Detect which cell encompasses the target text, then output its (x, y) center coordinate. 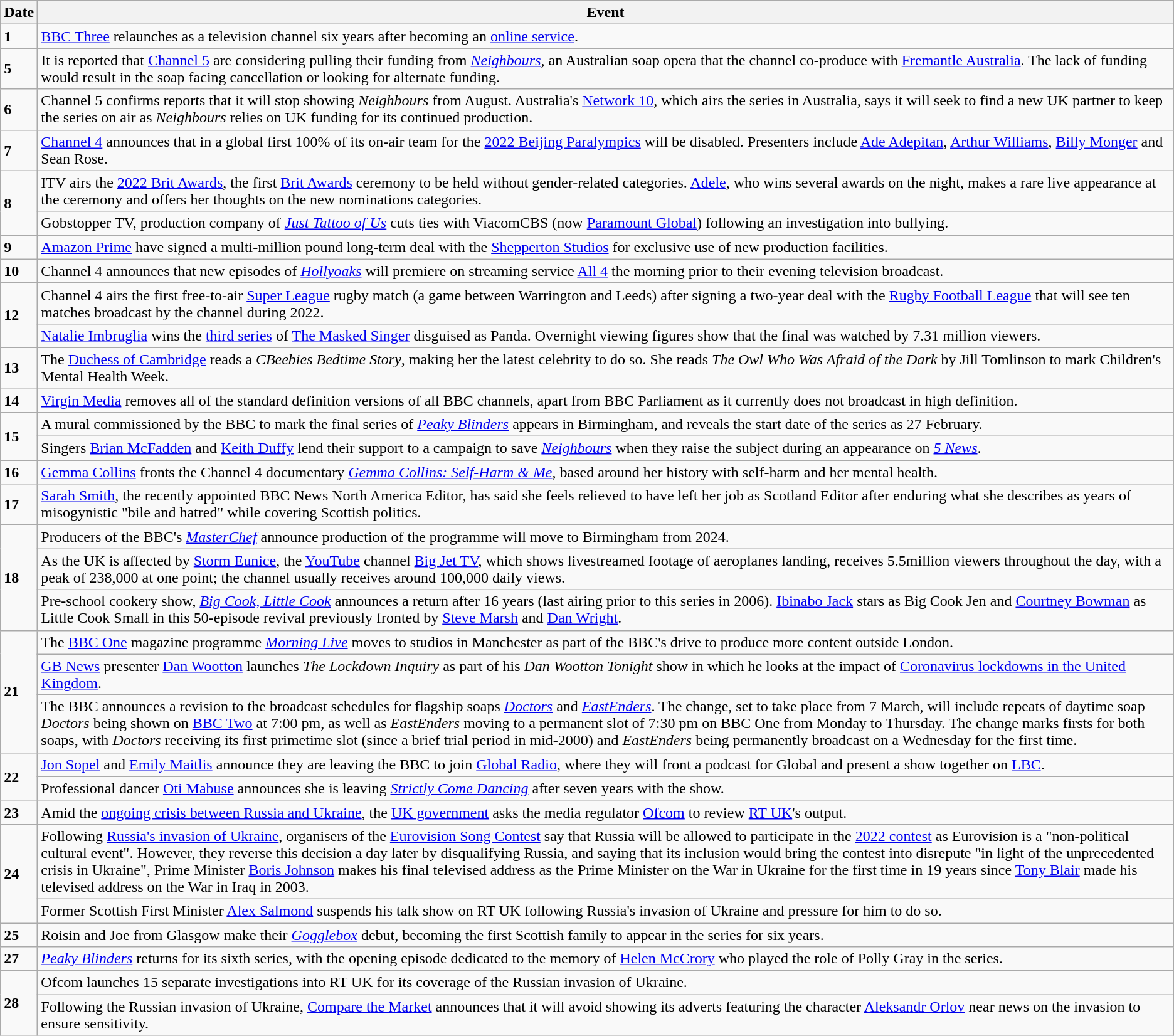
16 (19, 472)
Channel 4 announces that new episodes of Hollyoaks will premiere on streaming service All 4 the morning prior to their evening television broadcast. (606, 271)
Ofcom launches 15 separate investigations into RT UK for its coverage of the Russian invasion of Ukraine. (606, 983)
BBC Three relaunches as a television channel six years after becoming an online service. (606, 36)
27 (19, 959)
8 (19, 203)
14 (19, 401)
Event (606, 13)
Former Scottish First Minister Alex Salmond suspends his talk show on RT UK following Russia's invasion of Ukraine and pressure for him to do so. (606, 911)
Professional dancer Oti Mabuse announces she is leaving Strictly Come Dancing after seven years with the show. (606, 788)
Gobstopper TV, production company of Just Tattoo of Us cuts ties with ViacomCBS (now Paramount Global) following an investigation into bullying. (606, 223)
10 (19, 271)
Roisin and Joe from Glasgow make their Gogglebox debut, becoming the first Scottish family to appear in the series for six years. (606, 935)
17 (19, 504)
Amazon Prime have signed a multi-million pound long-term deal with the Shepperton Studios for exclusive use of new production facilities. (606, 247)
9 (19, 247)
23 (19, 812)
12 (19, 315)
5 (19, 69)
6 (19, 109)
1 (19, 36)
Gemma Collins fronts the Channel 4 documentary Gemma Collins: Self-Harm & Me, based around her history with self-harm and her mental health. (606, 472)
7 (19, 151)
25 (19, 935)
28 (19, 1003)
21 (19, 691)
22 (19, 776)
15 (19, 436)
13 (19, 367)
The BBC One magazine programme Morning Live moves to studios in Manchester as part of the BBC's drive to produce more content outside London. (606, 642)
Date (19, 13)
24 (19, 873)
Amid the ongoing crisis between Russia and Ukraine, the UK government asks the media regulator Ofcom to review RT UK's output. (606, 812)
Producers of the BBC's MasterChef announce production of the programme will move to Birmingham from 2024. (606, 537)
18 (19, 578)
